From the cell containing the given text, extract its center point as (X, Y) coordinate. 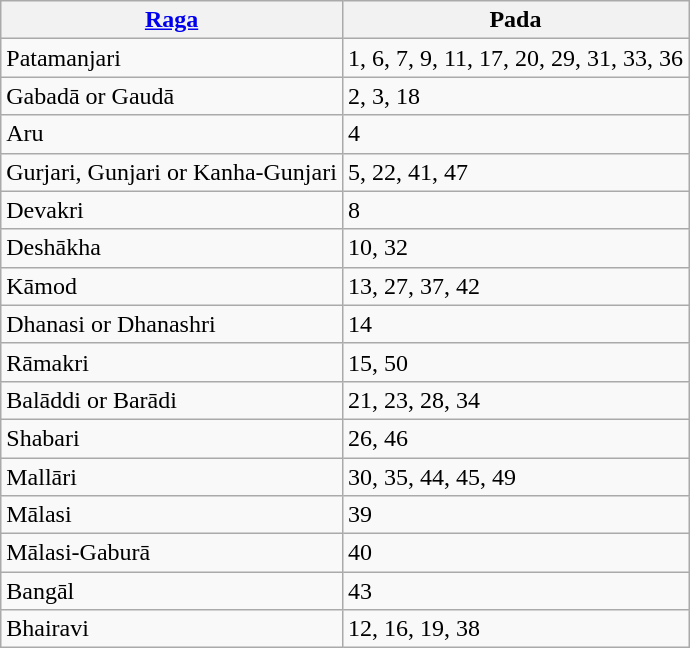
14 (515, 324)
Devakri (172, 210)
5, 22, 41, 47 (515, 172)
4 (515, 134)
Bangāl (172, 591)
30, 35, 44, 45, 49 (515, 477)
Gurjari, Gunjari or Kanha-Gunjari (172, 172)
15, 50 (515, 362)
13, 27, 37, 42 (515, 286)
1, 6, 7, 9, 11, 17, 20, 29, 31, 33, 36 (515, 58)
8 (515, 210)
Mālasi (172, 515)
Balāddi or Barādi (172, 400)
21, 23, 28, 34 (515, 400)
Mallāri (172, 477)
Aru (172, 134)
12, 16, 19, 38 (515, 629)
Deshākha (172, 248)
40 (515, 553)
Bhairavi (172, 629)
39 (515, 515)
Gabadā or Gaudā (172, 96)
Rāmakri (172, 362)
43 (515, 591)
Dhanasi or Dhanashri (172, 324)
Shabari (172, 438)
2, 3, 18 (515, 96)
Mālasi-Gaburā (172, 553)
Kāmod (172, 286)
Pada (515, 20)
Patamanjari (172, 58)
Raga (172, 20)
10, 32 (515, 248)
26, 46 (515, 438)
